Locate the cell with the specified text and output its [x, y] center coordinate. 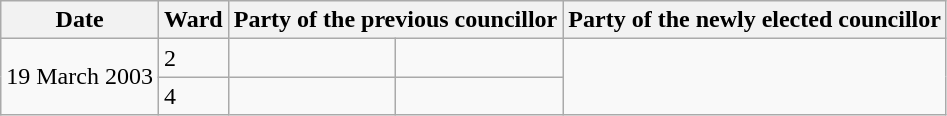
2 [193, 58]
19 March 2003 [80, 77]
Ward [193, 20]
Party of the newly elected councillor [755, 20]
Party of the previous councillor [396, 20]
Date [80, 20]
4 [193, 96]
